Identify which cell holds the provided text, then report its [x, y] central coordinate. 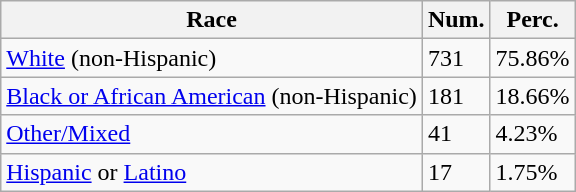
Black or African American (non-Hispanic) [212, 96]
White (non-Hispanic) [212, 58]
731 [456, 58]
4.23% [532, 134]
Num. [456, 20]
Perc. [532, 20]
Race [212, 20]
17 [456, 172]
Hispanic or Latino [212, 172]
181 [456, 96]
75.86% [532, 58]
Other/Mixed [212, 134]
41 [456, 134]
18.66% [532, 96]
1.75% [532, 172]
